Locate the cell with the specified text and output its (X, Y) center coordinate. 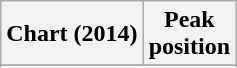
Peakposition (189, 34)
Chart (2014) (72, 34)
